Search for the cell housing the specified text and yield its (x, y) center coordinate. 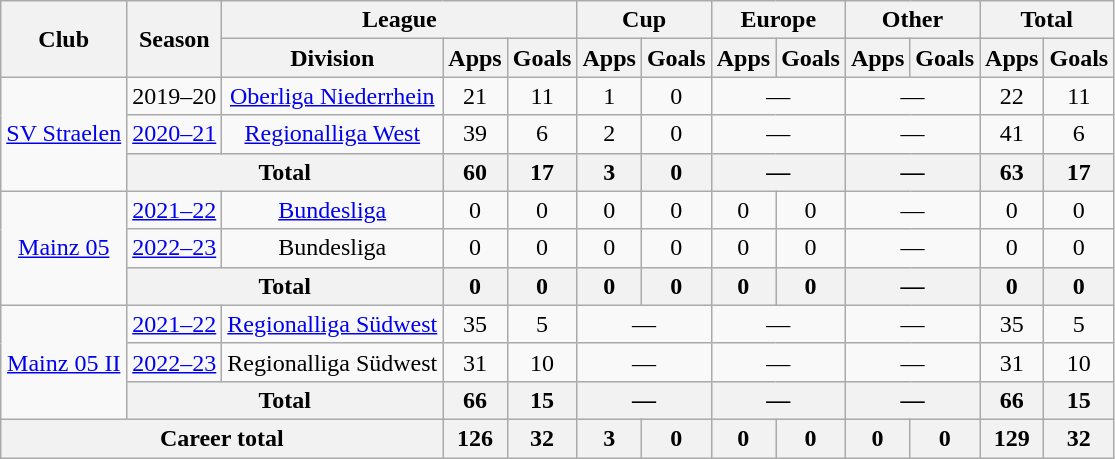
Division (332, 58)
39 (475, 134)
Regionalliga West (332, 134)
2 (609, 134)
129 (1012, 438)
41 (1012, 134)
Season (174, 39)
63 (1012, 172)
Mainz 05 II (64, 362)
2020–21 (174, 134)
22 (1012, 96)
Mainz 05 (64, 248)
Career total (222, 438)
Europe (778, 20)
60 (475, 172)
21 (475, 96)
Oberliga Niederrhein (332, 96)
126 (475, 438)
League (400, 20)
Other (912, 20)
SV Straelen (64, 134)
2019–20 (174, 96)
Club (64, 39)
1 (609, 96)
Cup (644, 20)
